Output the (X, Y) coordinate of the center of the cell containing the given text.  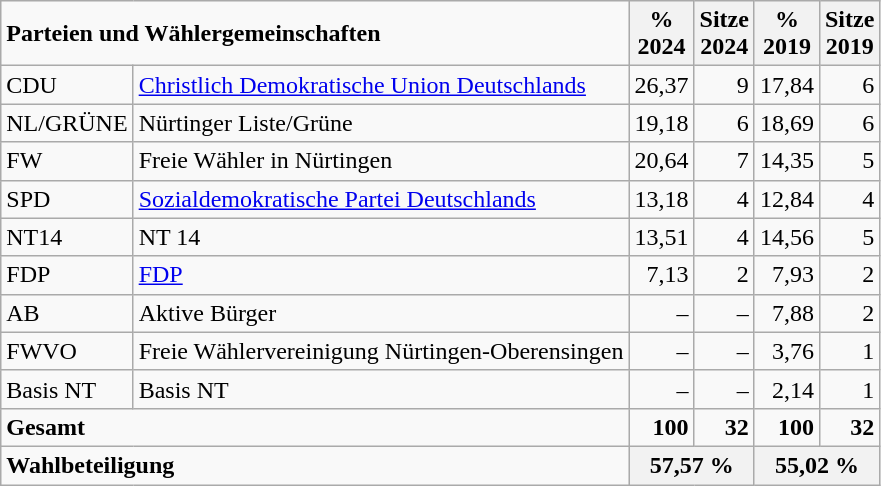
57,57 % (692, 465)
Wahlbeteiligung (315, 465)
7,93 (786, 275)
18,69 (786, 123)
12,84 (786, 199)
SPD (67, 199)
19,18 (662, 123)
7 (724, 161)
NT14 (67, 237)
26,37 (662, 85)
FWVO (67, 351)
FW (67, 161)
Aktive Bürger (381, 313)
Freie Wähler in Nürtingen (381, 161)
Gesamt (315, 427)
13,18 (662, 199)
14,56 (786, 237)
9 (724, 85)
Sozialdemokratische Partei Deutschlands (381, 199)
13,51 (662, 237)
Sitze2024 (724, 34)
3,76 (786, 351)
55,02 % (816, 465)
%2019 (786, 34)
CDU (67, 85)
Nürtinger Liste/Grüne (381, 123)
14,35 (786, 161)
17,84 (786, 85)
7,13 (662, 275)
NL/GRÜNE (67, 123)
2,14 (786, 389)
Parteien und Wählergemeinschaften (315, 34)
Sitze2019 (849, 34)
7,88 (786, 313)
Freie Wählervereinigung Nürtingen-Oberensingen (381, 351)
AB (67, 313)
Christlich Demokratische Union Deutschlands (381, 85)
NT 14 (381, 237)
20,64 (662, 161)
%2024 (662, 34)
